Extract the (x, y) coordinate from the center of the cell holding the provided text.  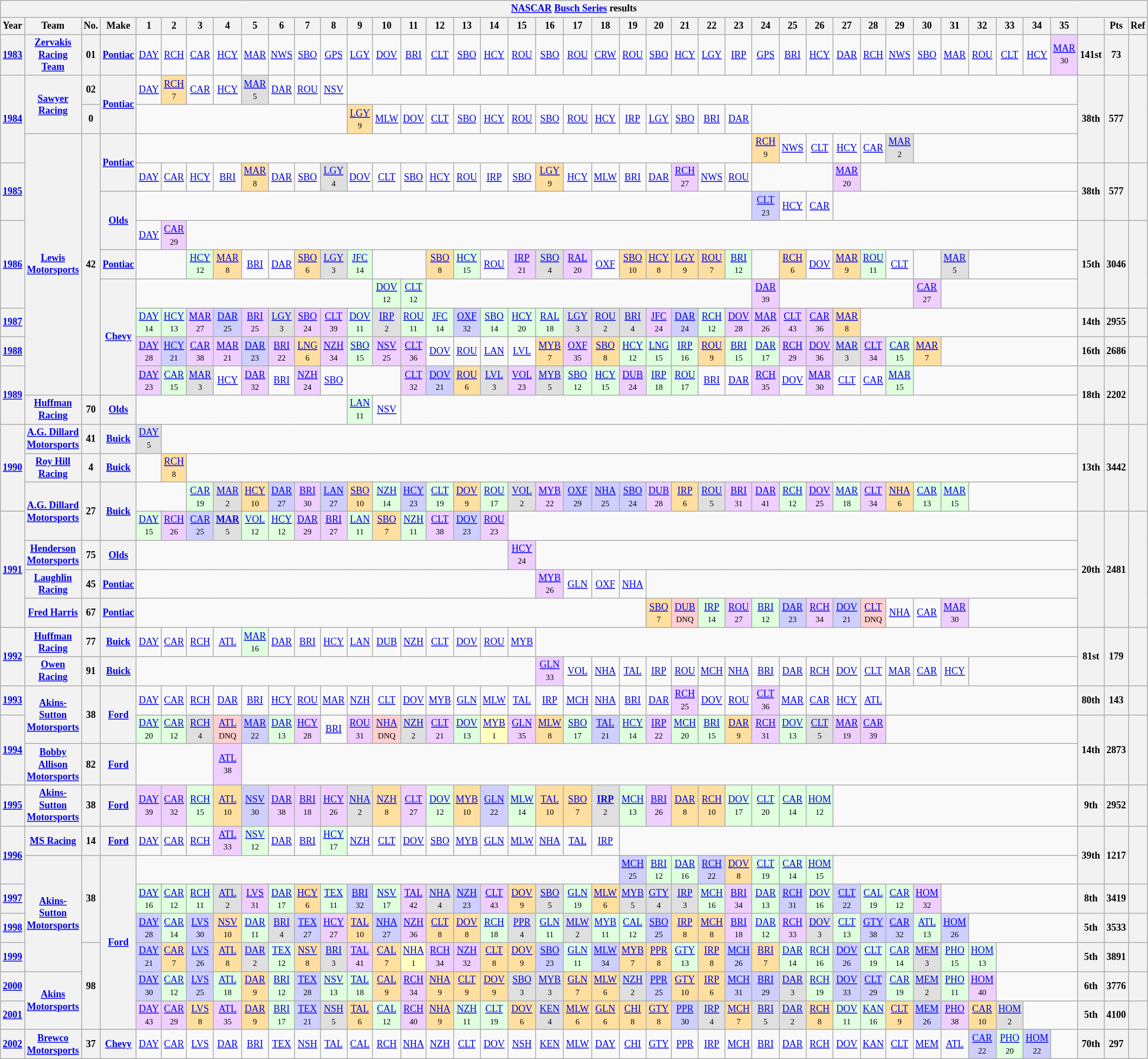
GLN7 (577, 986)
22 (712, 26)
ATL2 (227, 899)
1992 (13, 656)
MEM3 (927, 957)
CAR27 (927, 293)
CLT23 (766, 206)
DOV28 (739, 323)
MAR7 (927, 351)
9 (360, 26)
SBO5 (549, 899)
HCY26 (334, 806)
Laughlin Racing (53, 584)
CRW (605, 55)
NZH23 (467, 899)
DUB (387, 642)
LNG15 (658, 351)
Make (118, 26)
37 (91, 1044)
MAR18 (847, 497)
Owen Racing (53, 671)
DOV17 (739, 806)
DAY16 (149, 899)
BRI30 (308, 497)
NHA25 (605, 497)
RCH9 (766, 148)
2952 (1117, 806)
SBO4 (549, 264)
28 (873, 26)
NSV13 (334, 986)
BRI5 (766, 1015)
CLT32 (414, 381)
179 (1117, 656)
PPR30 (685, 1015)
2202 (1117, 395)
1217 (1117, 855)
PPR25 (658, 986)
MAR20 (847, 177)
82 (91, 764)
3891 (1117, 957)
8th (1091, 899)
9th (1091, 806)
7 (308, 26)
CLT12 (414, 293)
TEX12 (282, 957)
PHO38 (955, 1015)
MAR21 (227, 351)
10 (387, 26)
ROU6 (467, 381)
PHO20 (1009, 1044)
IRP14 (712, 613)
DOV36 (820, 351)
1998 (13, 928)
45 (91, 584)
CAL (360, 1044)
RCH27 (685, 177)
GLN19 (577, 899)
LVL (522, 351)
ROU2 (605, 323)
TAL41 (360, 957)
KAN (873, 1044)
KEN4 (549, 1015)
TAL18 (360, 986)
HCY21 (174, 351)
HCY14 (632, 729)
OXF32 (467, 323)
ROU9 (712, 351)
3533 (1117, 928)
NZH14 (387, 497)
MEM (927, 1044)
6 (282, 26)
ROU7 (712, 264)
NZH8 (387, 806)
CLTDNQ (873, 613)
ROU31 (360, 729)
DUB24 (632, 381)
CAR36 (820, 323)
BRI31 (739, 497)
HCY17 (334, 841)
1 (149, 26)
PHO11 (955, 986)
BRI29 (766, 986)
CAR22 (982, 1044)
GLN22 (494, 806)
21 (685, 26)
39th (1091, 855)
IRP4 (712, 1015)
MYB10 (467, 806)
DOV6 (522, 1015)
MCH8 (712, 928)
NSV8 (308, 957)
3442 (1117, 468)
HCY27 (334, 928)
MCH13 (632, 806)
98 (91, 986)
Fred Harris (53, 613)
DAY43 (149, 1015)
16th (1091, 351)
CLT29 (873, 986)
ATL33 (227, 841)
2686 (1117, 351)
LVS31 (255, 899)
RCH7 (174, 90)
33 (1009, 26)
DAY23 (149, 381)
ATL35 (227, 1015)
RCH15 (200, 806)
DOV16 (820, 899)
1993 (13, 700)
Team (53, 26)
HOM15 (820, 870)
1989 (13, 395)
CLT22 (847, 899)
MCH7 (739, 1015)
30 (927, 26)
TAL42 (414, 899)
LGY4 (334, 177)
MLW8 (549, 729)
PPR (685, 1044)
DAR41 (766, 497)
ROU23 (494, 526)
NHA1 (414, 957)
13 (467, 26)
6th (1091, 986)
1997 (13, 899)
PPR8 (658, 957)
01 (91, 55)
HOM12 (820, 806)
DUBDNQ (685, 613)
NZH34 (334, 351)
DAY14 (149, 323)
15 (522, 26)
RCH26 (174, 526)
297 (1117, 1044)
RCH33 (793, 928)
18 (605, 26)
MYB1 (494, 729)
DOV3 (820, 928)
CLT38 (440, 526)
IRP18 (658, 381)
LVS26 (200, 957)
NSV30 (255, 806)
NHA27 (387, 928)
NHA2 (360, 806)
DOV25 (820, 497)
GTY8 (658, 1015)
LVS (200, 1044)
MEM2 (927, 986)
RAL20 (577, 264)
MYB11 (605, 928)
CLT39 (334, 323)
SBO17 (577, 729)
NHA6 (899, 497)
DAR27 (282, 497)
MAR9 (847, 264)
NSV10 (227, 928)
DAY15 (149, 526)
1990 (13, 468)
NSV12 (255, 841)
77 (91, 642)
1986 (13, 264)
DOV26 (847, 957)
MLW34 (605, 957)
31 (955, 26)
DAY21 (149, 957)
GTY10 (685, 986)
1985 (13, 192)
LNG6 (308, 351)
SBO25 (658, 928)
CAR10 (982, 1015)
TEX28 (308, 986)
CLT5 (820, 729)
HCY13 (174, 323)
DAR32 (255, 381)
CAL9 (387, 986)
GLN33 (549, 671)
MCH16 (712, 899)
CLT21 (440, 729)
DAY39 (149, 806)
2000 (13, 986)
13th (1091, 468)
Roy Hill Racing (53, 468)
CLT27 (414, 806)
TAL6 (360, 1015)
BRI25 (255, 323)
MCH20 (685, 729)
Pts (1117, 26)
MLW14 (522, 806)
ATL13 (927, 928)
DAR11 (255, 928)
0 (91, 119)
LAN27 (334, 497)
HOM13 (982, 957)
CAL7 (387, 957)
BRI26 (658, 806)
IRP3 (685, 899)
HCY20 (522, 323)
MAR22 (255, 729)
2002 (13, 1044)
LVS30 (200, 928)
TEX11 (334, 899)
IRP16 (685, 351)
CAR38 (200, 351)
SBO3 (522, 986)
91 (91, 671)
IRP22 (658, 729)
HCY28 (308, 729)
GLN6 (605, 1015)
3 (200, 26)
24 (766, 26)
MCH25 (632, 870)
18th (1091, 395)
SBO15 (360, 351)
JFC24 (658, 323)
81st (1091, 656)
Bobby Allison Motorsports (53, 764)
DAR16 (685, 870)
DUB28 (658, 497)
HOM2 (1009, 1015)
ATLDNQ (227, 729)
OXF29 (577, 497)
BRI27 (334, 526)
VOL (577, 671)
NZH32 (467, 957)
Akins Motorsports (53, 1001)
TEX27 (308, 928)
75 (91, 555)
RCH4 (200, 729)
GTY4 (658, 899)
VOL12 (255, 526)
LVS8 (200, 1015)
1988 (13, 351)
NHADNQ (387, 729)
NZH36 (414, 928)
41 (91, 439)
IRP21 (522, 264)
ROU5 (712, 497)
ATL10 (227, 806)
RCH11 (200, 899)
80th (1091, 700)
CHI (632, 1044)
20th (1091, 570)
CAR13 (927, 497)
TEX21 (308, 1015)
70th (1091, 1044)
NASCAR Busch Series results (574, 9)
SBO6 (308, 264)
GTY (658, 1044)
2955 (1117, 323)
DOV33 (847, 986)
NSV25 (387, 351)
RCH40 (414, 1015)
1995 (13, 806)
20 (658, 26)
15th (1091, 264)
MYB3 (549, 986)
8 (334, 26)
RCH10 (712, 806)
MAR26 (766, 323)
3776 (1117, 986)
GTY13 (685, 957)
DOV23 (467, 526)
ATL38 (227, 764)
CLT20 (766, 806)
VOL2 (522, 497)
19 (632, 26)
Lewis Motorsports (53, 264)
DAR25 (227, 323)
NZH24 (308, 381)
DAY30 (149, 986)
DAR29 (308, 526)
4100 (1117, 1015)
TEX (282, 1044)
34 (1038, 26)
MS Racing (53, 841)
BRI32 (360, 899)
DAR3 (793, 986)
23 (739, 26)
35 (1064, 26)
Ref (1138, 26)
29 (899, 26)
PPR4 (522, 928)
MCH26 (739, 957)
DAR38 (282, 806)
ROU27 (739, 613)
RAL18 (549, 323)
No. (91, 26)
HCY6 (308, 899)
MYB22 (549, 497)
BRI34 (739, 899)
SBO14 (494, 323)
ATL8 (227, 957)
BRI22 (282, 351)
Brewco Motorsports (53, 1044)
Zervakis Racing Team (53, 55)
25 (793, 26)
1983 (13, 55)
1999 (13, 957)
MLW2 (577, 928)
OXF35 (577, 351)
CAL19 (873, 899)
Year (13, 26)
RCH6 (793, 264)
HOM32 (927, 899)
1987 (13, 323)
3046 (1117, 264)
DAR8 (685, 806)
MAR27 (200, 323)
DAY20 (149, 729)
TAL21 (605, 729)
KAN16 (873, 1015)
RCH18 (494, 928)
HCY10 (255, 497)
DAR39 (766, 293)
VOL23 (522, 381)
BRI7 (766, 957)
RCH29 (793, 351)
HOM26 (955, 928)
ATL18 (227, 986)
2481 (1117, 570)
12 (440, 26)
CAR39 (873, 729)
Henderson Motorsports (53, 555)
17 (577, 26)
32 (982, 26)
HCY23 (414, 497)
NSV17 (387, 899)
MCH31 (739, 986)
141st (1091, 55)
2873 (1117, 750)
RCH25 (685, 700)
02 (91, 90)
SBO23 (549, 957)
BRI17 (282, 1015)
2001 (13, 1015)
NSH5 (334, 1015)
RCH19 (820, 986)
HCY8 (658, 264)
RCH35 (766, 381)
CAR7 (174, 957)
SBO12 (577, 381)
HCY24 (522, 555)
5 (255, 26)
MAR16 (255, 642)
Sawyer Racing (53, 104)
GLN35 (522, 729)
RCH22 (712, 870)
DAY5 (149, 439)
LVL3 (494, 381)
DAR24 (685, 323)
70 (91, 410)
11 (414, 26)
143 (1117, 700)
DAR14 (793, 957)
CHI8 (632, 1015)
1991 (13, 570)
HOM22 (1038, 1044)
HOM40 (982, 986)
LVS25 (200, 986)
CLT13 (847, 928)
MEM26 (927, 1015)
NHA4 (440, 899)
1984 (13, 119)
MAR19 (847, 729)
KEN (549, 1044)
PHO15 (955, 957)
42 (91, 264)
GTY38 (873, 928)
CAR25 (200, 526)
DAR12 (766, 928)
3419 (1117, 899)
MYB26 (549, 584)
1994 (13, 750)
RCH16 (820, 957)
2 (174, 26)
BRI3 (334, 957)
67 (91, 613)
73 (1117, 55)
16 (549, 26)
26 (820, 26)
1996 (13, 855)
